Return [X, Y] of the center of cell containing provided text 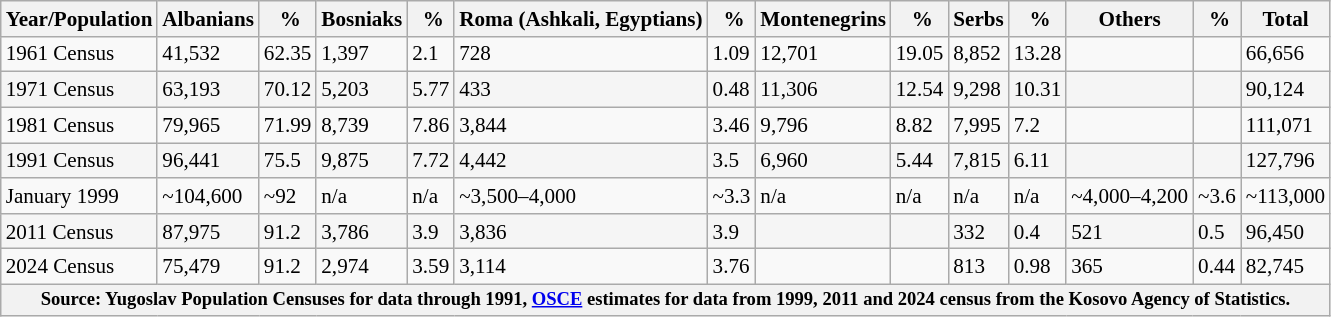
66,656 [1286, 54]
~104,600 [208, 196]
111,071 [1286, 124]
5,203 [362, 90]
3,836 [580, 230]
3.46 [732, 124]
1971 Census [80, 90]
41,532 [208, 54]
13.28 [1038, 54]
Albanians [208, 18]
Year/Population [80, 18]
0.98 [1038, 266]
4,442 [580, 160]
~3,500–4,000 [580, 196]
75.5 [288, 160]
Total [1286, 18]
79,965 [208, 124]
3.76 [732, 266]
Montenegrins [822, 18]
7.2 [1038, 124]
2011 Census [80, 230]
10.31 [1038, 90]
75,479 [208, 266]
1981 Census [80, 124]
433 [580, 90]
7,815 [978, 160]
0.4 [1038, 230]
813 [978, 266]
7.72 [430, 160]
Roma (Ashkali, Egyptians) [580, 18]
6.11 [1038, 160]
82,745 [1286, 266]
63,193 [208, 90]
5.77 [430, 90]
71.99 [288, 124]
365 [1130, 266]
January 1999 [80, 196]
7.86 [430, 124]
Others [1130, 18]
9,796 [822, 124]
12.54 [920, 90]
1,397 [362, 54]
12,701 [822, 54]
5.44 [920, 160]
7,995 [978, 124]
8,739 [362, 124]
0.44 [1217, 266]
1991 Census [80, 160]
3.59 [430, 266]
2024 Census [80, 266]
0.5 [1217, 230]
Serbs [978, 18]
~3.3 [732, 196]
0.48 [732, 90]
70.12 [288, 90]
96,450 [1286, 230]
87,975 [208, 230]
9,298 [978, 90]
~92 [288, 196]
8,852 [978, 54]
9,875 [362, 160]
~113,000 [1286, 196]
~4,000–4,200 [1130, 196]
96,441 [208, 160]
62.35 [288, 54]
19.05 [920, 54]
8.82 [920, 124]
127,796 [1286, 160]
~3.6 [1217, 196]
1.09 [732, 54]
6,960 [822, 160]
3,786 [362, 230]
728 [580, 54]
3,844 [580, 124]
521 [1130, 230]
90,124 [1286, 90]
3.5 [732, 160]
2.1 [430, 54]
2,974 [362, 266]
3,114 [580, 266]
1961 Census [80, 54]
11,306 [822, 90]
Bosniaks [362, 18]
332 [978, 230]
